Return (x, y) of the center of cell containing provided text 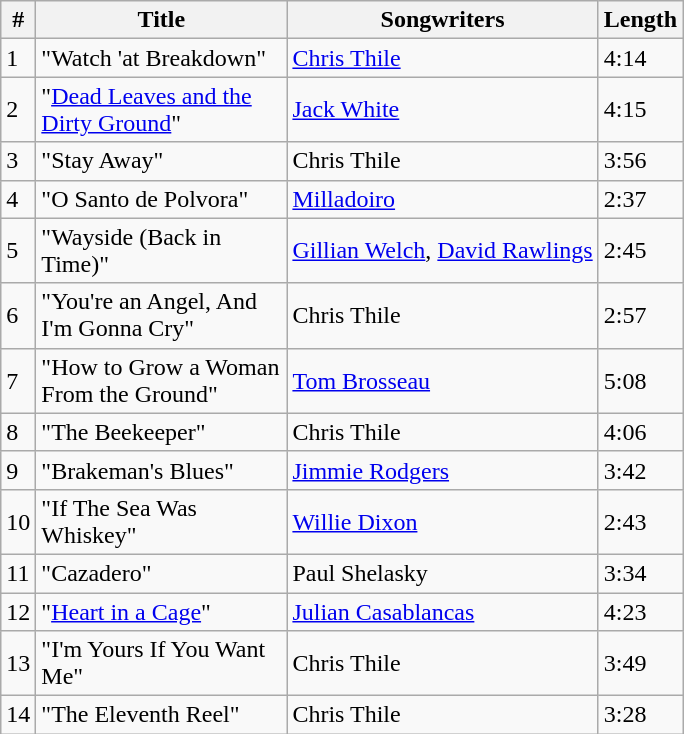
14 (18, 715)
Tom Brosseau (442, 380)
# (18, 20)
5:08 (640, 380)
"How to Grow a Woman From the Ground" (162, 380)
"I'm Yours If You Want Me" (162, 664)
2:43 (640, 522)
3:49 (640, 664)
"Dead Leaves and the Dirty Ground" (162, 110)
"The Eleventh Reel" (162, 715)
7 (18, 380)
"Brakeman's Blues" (162, 470)
Title (162, 20)
Gillian Welch, David Rawlings (442, 250)
"Watch 'at Breakdown" (162, 58)
Paul Shelasky (442, 573)
12 (18, 611)
"Cazadero" (162, 573)
Length (640, 20)
2:45 (640, 250)
"Heart in a Cage" (162, 611)
1 (18, 58)
"Stay Away" (162, 161)
3:56 (640, 161)
4:23 (640, 611)
Jack White (442, 110)
"O Santo de Polvora" (162, 199)
5 (18, 250)
2 (18, 110)
3 (18, 161)
3:34 (640, 573)
Milladoiro (442, 199)
3:28 (640, 715)
10 (18, 522)
Songwriters (442, 20)
"If The Sea Was Whiskey" (162, 522)
4:14 (640, 58)
6 (18, 316)
Willie Dixon (442, 522)
"You're an Angel, And I'm Gonna Cry" (162, 316)
4:15 (640, 110)
9 (18, 470)
2:37 (640, 199)
11 (18, 573)
8 (18, 432)
"The Beekeeper" (162, 432)
13 (18, 664)
Jimmie Rodgers (442, 470)
"Wayside (Back in Time)" (162, 250)
4 (18, 199)
4:06 (640, 432)
Julian Casablancas (442, 611)
2:57 (640, 316)
3:42 (640, 470)
